Find where the given text appears and provide that cell's center as (x, y) coordinate. 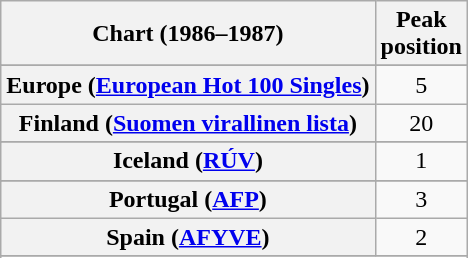
Chart (1986–1987) (188, 34)
Europe (European Hot 100 Singles) (188, 85)
Finland (Suomen virallinen lista) (188, 123)
Peakposition (421, 34)
1 (421, 161)
5 (421, 85)
Portugal (AFP) (188, 199)
Iceland (RÚV) (188, 161)
20 (421, 123)
3 (421, 199)
Spain (AFYVE) (188, 237)
2 (421, 237)
